Return the (x, y) coordinate for the center point of the cell that contains the specified text.  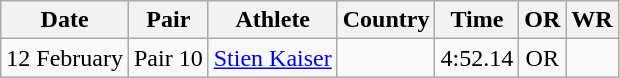
Pair 10 (168, 58)
12 February (65, 58)
Pair (168, 20)
Time (477, 20)
Stien Kaiser (272, 58)
Date (65, 20)
Athlete (272, 20)
Country (386, 20)
4:52.14 (477, 58)
WR (592, 20)
